Pinpoint the cell where the given text exists, returning its [x, y] midpoint coordinate. 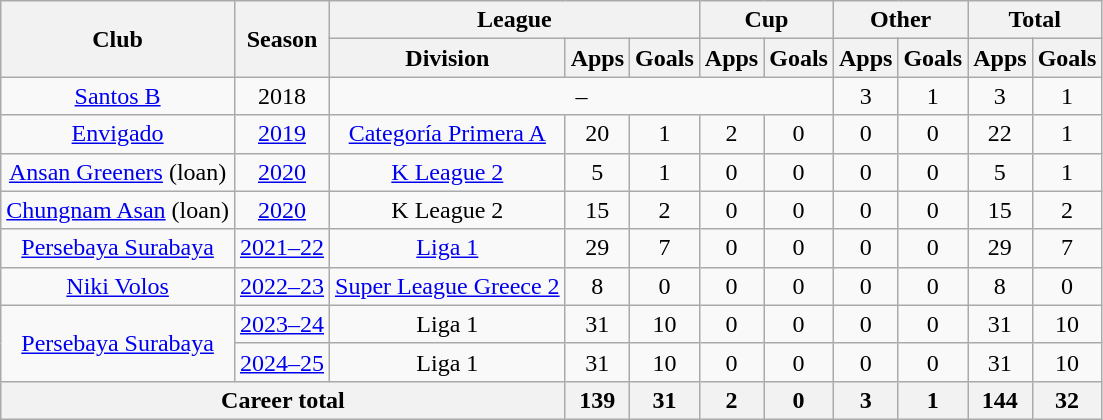
2022–23 [282, 286]
2019 [282, 134]
2021–22 [282, 248]
Categoría Primera A [448, 134]
139 [597, 400]
Career total [283, 400]
Division [448, 58]
Santos B [118, 96]
Chungnam Asan (loan) [118, 210]
Total [1035, 20]
2024–25 [282, 362]
144 [1000, 400]
Super League Greece 2 [448, 286]
Niki Volos [118, 286]
League [515, 20]
Ansan Greeners (loan) [118, 172]
32 [1067, 400]
Envigado [118, 134]
Other [900, 20]
Club [118, 39]
Season [282, 39]
2023–24 [282, 324]
22 [1000, 134]
– [582, 96]
2018 [282, 96]
Cup [766, 20]
20 [597, 134]
